From the cell containing the given text, extract its center point as (x, y) coordinate. 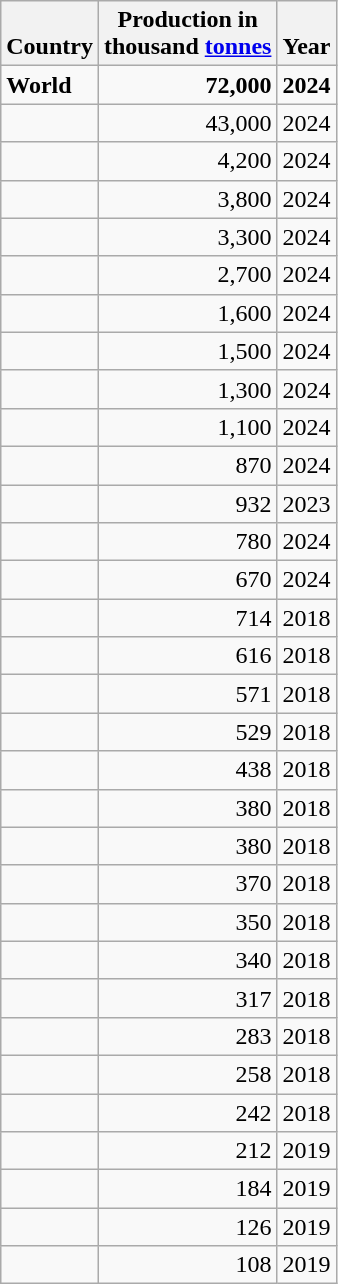
72,000 (187, 85)
43,000 (187, 123)
1,500 (187, 351)
2023 (306, 503)
1,600 (187, 313)
Production inthousand tonnes (187, 34)
212 (187, 1151)
3,800 (187, 199)
242 (187, 1113)
870 (187, 465)
World (50, 85)
184 (187, 1189)
780 (187, 542)
Year (306, 34)
3,300 (187, 237)
670 (187, 580)
108 (187, 1265)
317 (187, 998)
529 (187, 732)
370 (187, 884)
438 (187, 770)
283 (187, 1036)
Country (50, 34)
714 (187, 618)
616 (187, 656)
1,300 (187, 389)
4,200 (187, 161)
258 (187, 1074)
1,100 (187, 427)
571 (187, 694)
126 (187, 1227)
340 (187, 960)
932 (187, 503)
2,700 (187, 275)
350 (187, 922)
